Scan for the cell matching the given text and deliver its [x, y] coordinate at center. 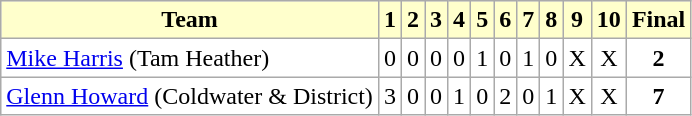
Team [190, 20]
Mike Harris (Tam Heather) [190, 58]
9 [577, 20]
5 [482, 20]
6 [506, 20]
Final [658, 20]
8 [552, 20]
Glenn Howard (Coldwater & District) [190, 96]
10 [608, 20]
4 [460, 20]
